Output the [x, y] coordinate of the center of the cell containing the given text.  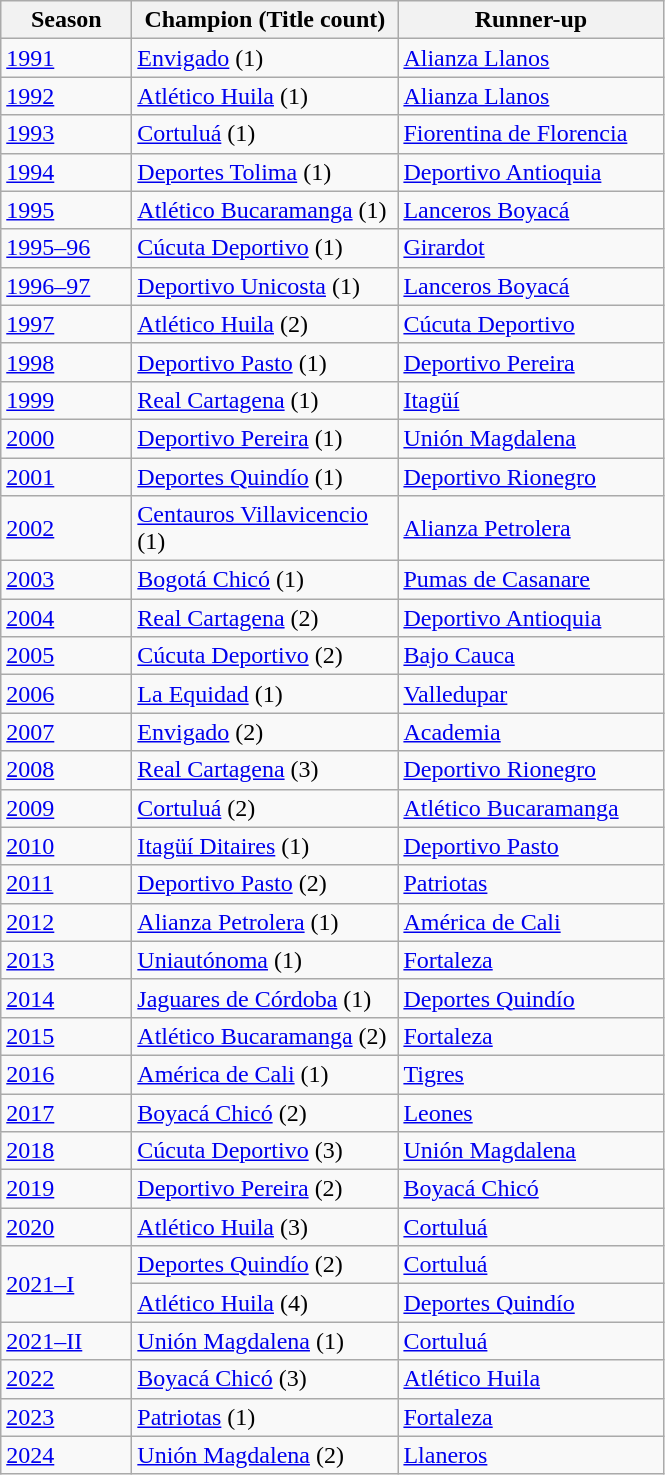
Cortuluá (1) [265, 134]
Atlético Bucaramanga (1) [265, 210]
Academia [531, 732]
Runner-up [531, 20]
Alianza Petrolera [531, 528]
Atlético Huila (2) [265, 324]
Deportivo Unicosta (1) [265, 286]
Itagüí Ditaires (1) [265, 846]
Fiorentina de Florencia [531, 134]
1994 [66, 172]
Atlético Bucaramanga [531, 808]
La Equidad (1) [265, 694]
2001 [66, 477]
Real Cartagena (3) [265, 770]
Atlético Huila (3) [265, 1227]
2015 [66, 1036]
Boyacá Chicó (3) [265, 1379]
Deportes Quindío (1) [265, 477]
Deportivo Pasto (2) [265, 884]
Deportivo Pasto (1) [265, 362]
Centauros Villavicencio (1) [265, 528]
Envigado (1) [265, 58]
Atlético Bucaramanga (2) [265, 1036]
1998 [66, 362]
Itagüí [531, 400]
2012 [66, 922]
2000 [66, 438]
Patriotas [531, 884]
Patriotas (1) [265, 1417]
Cortuluá (2) [265, 808]
Envigado (2) [265, 732]
Boyacá Chicó (2) [265, 1113]
1995 [66, 210]
2022 [66, 1379]
2002 [66, 528]
2017 [66, 1113]
2006 [66, 694]
América de Cali [531, 922]
Deportes Quindío (2) [265, 1265]
1995–96 [66, 248]
2019 [66, 1189]
Cúcuta Deportivo (1) [265, 248]
Champion (Title count) [265, 20]
Leones [531, 1113]
Cúcuta Deportivo (3) [265, 1151]
Real Cartagena (2) [265, 618]
Girardot [531, 248]
2024 [66, 1455]
2003 [66, 580]
Valledupar [531, 694]
Boyacá Chicó [531, 1189]
Deportivo Pasto [531, 846]
2020 [66, 1227]
Cúcuta Deportivo [531, 324]
1991 [66, 58]
Deportivo Pereira (2) [265, 1189]
Real Cartagena (1) [265, 400]
2023 [66, 1417]
2014 [66, 998]
Atlético Huila (4) [265, 1303]
Bajo Cauca [531, 656]
1992 [66, 96]
2011 [66, 884]
2007 [66, 732]
América de Cali (1) [265, 1074]
Uniautónoma (1) [265, 960]
2016 [66, 1074]
2010 [66, 846]
2005 [66, 656]
Bogotá Chicó (1) [265, 580]
Season [66, 20]
2013 [66, 960]
Unión Magdalena (1) [265, 1341]
Unión Magdalena (2) [265, 1455]
Tigres [531, 1074]
2009 [66, 808]
Cúcuta Deportivo (2) [265, 656]
Deportes Tolima (1) [265, 172]
2008 [66, 770]
2018 [66, 1151]
Atlético Huila (1) [265, 96]
1999 [66, 400]
Deportivo Pereira (1) [265, 438]
1996–97 [66, 286]
2021–II [66, 1341]
Llaneros [531, 1455]
2004 [66, 618]
Alianza Petrolera (1) [265, 922]
1997 [66, 324]
Jaguares de Córdoba (1) [265, 998]
Pumas de Casanare [531, 580]
1993 [66, 134]
Atlético Huila [531, 1379]
2021–I [66, 1284]
Deportivo Pereira [531, 362]
